Search for the cell housing the specified text and yield its [x, y] center coordinate. 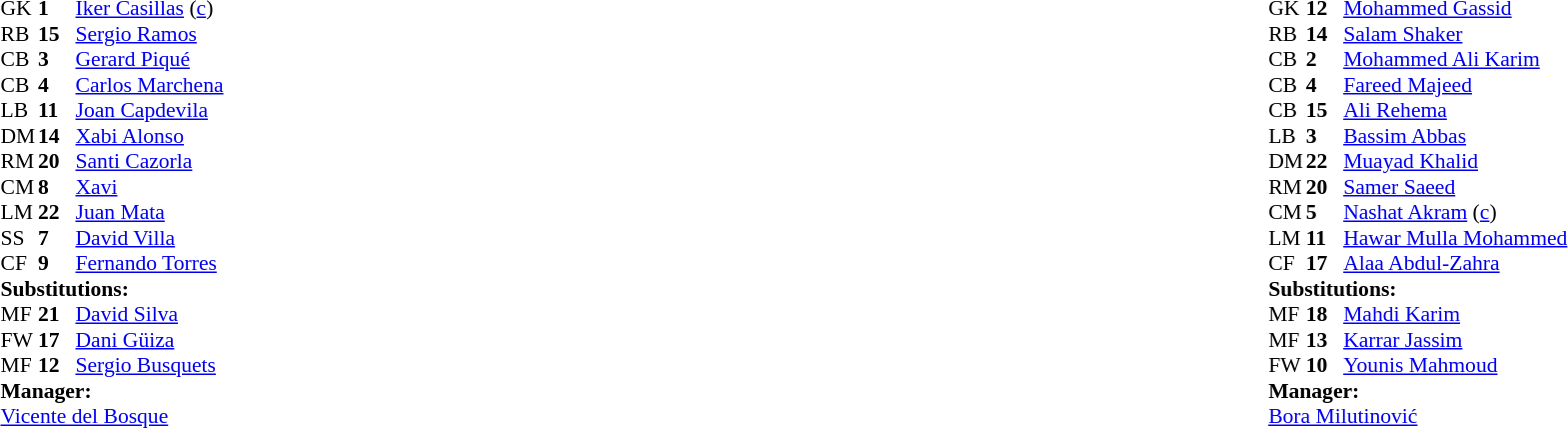
5 [1325, 213]
Muayad Khalid [1455, 161]
Hawar Mulla Mohammed [1455, 238]
SS [19, 238]
10 [1325, 365]
Nashat Akram (c) [1455, 213]
7 [57, 238]
Younis Mahmoud [1455, 365]
Fareed Majeed [1455, 85]
David Silva [150, 315]
Joan Capdevila [150, 111]
Salam Shaker [1455, 34]
Gerard Piqué [150, 59]
Mahdi Karim [1455, 315]
Alaa Abdul-Zahra [1455, 263]
David Villa [150, 238]
12 [57, 365]
Santi Cazorla [150, 161]
Sergio Ramos [150, 34]
8 [57, 187]
Carlos Marchena [150, 85]
21 [57, 315]
18 [1325, 315]
Samer Saeed [1455, 187]
Fernando Torres [150, 263]
Mohammed Ali Karim [1455, 59]
13 [1325, 340]
Xabi Alonso [150, 136]
Dani Güiza [150, 340]
2 [1325, 59]
Xavi [150, 187]
Ali Rehema [1455, 111]
Sergio Busquets [150, 365]
Karrar Jassim [1455, 340]
Bassim Abbas [1455, 136]
9 [57, 263]
Juan Mata [150, 213]
